Provide the [x, y] coordinate of the cell's center where the given text is located.  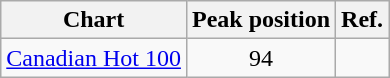
Chart [94, 20]
Canadian Hot 100 [94, 58]
Peak position [260, 20]
Ref. [362, 20]
94 [260, 58]
